Capture the cell that displays the provided text and extract its (x, y) central coordinate. 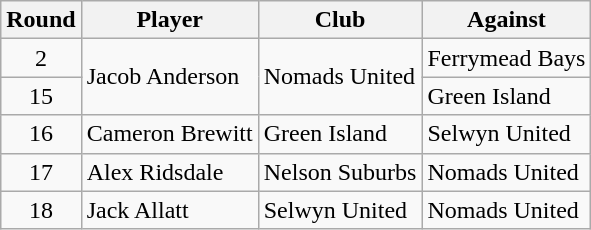
Jack Allatt (170, 210)
Round (41, 20)
Player (170, 20)
15 (41, 96)
Nelson Suburbs (340, 172)
2 (41, 58)
16 (41, 134)
Jacob Anderson (170, 77)
18 (41, 210)
Against (506, 20)
Alex Ridsdale (170, 172)
17 (41, 172)
Ferrymead Bays (506, 58)
Cameron Brewitt (170, 134)
Club (340, 20)
